Locate the cell with the specified text and output its [X, Y] center coordinate. 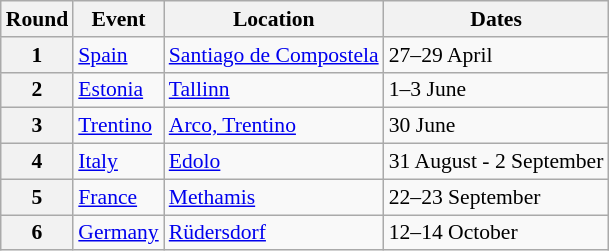
2 [38, 90]
22–23 September [496, 197]
Germany [118, 233]
1 [38, 55]
Methamis [274, 197]
Event [118, 19]
6 [38, 233]
Rüdersdorf [274, 233]
Arco, Trentino [274, 126]
Dates [496, 19]
3 [38, 126]
Trentino [118, 126]
12–14 October [496, 233]
1–3 June [496, 90]
Round [38, 19]
31 August - 2 September [496, 162]
France [118, 197]
Estonia [118, 90]
4 [38, 162]
30 June [496, 126]
5 [38, 197]
Edolo [274, 162]
27–29 April [496, 55]
Location [274, 19]
Tallinn [274, 90]
Spain [118, 55]
Santiago de Compostela [274, 55]
Italy [118, 162]
